For the text-containing cell, return its midpoint in (X, Y) coordinate format. 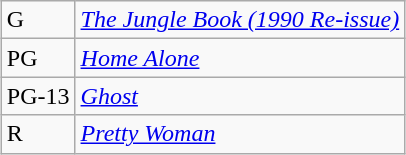
Ghost (240, 96)
The Jungle Book (1990 Re-issue) (240, 20)
PG-13 (38, 96)
Pretty Woman (240, 134)
PG (38, 58)
G (38, 20)
Home Alone (240, 58)
R (38, 134)
